Identify which cell holds the provided text, then report its (x, y) central coordinate. 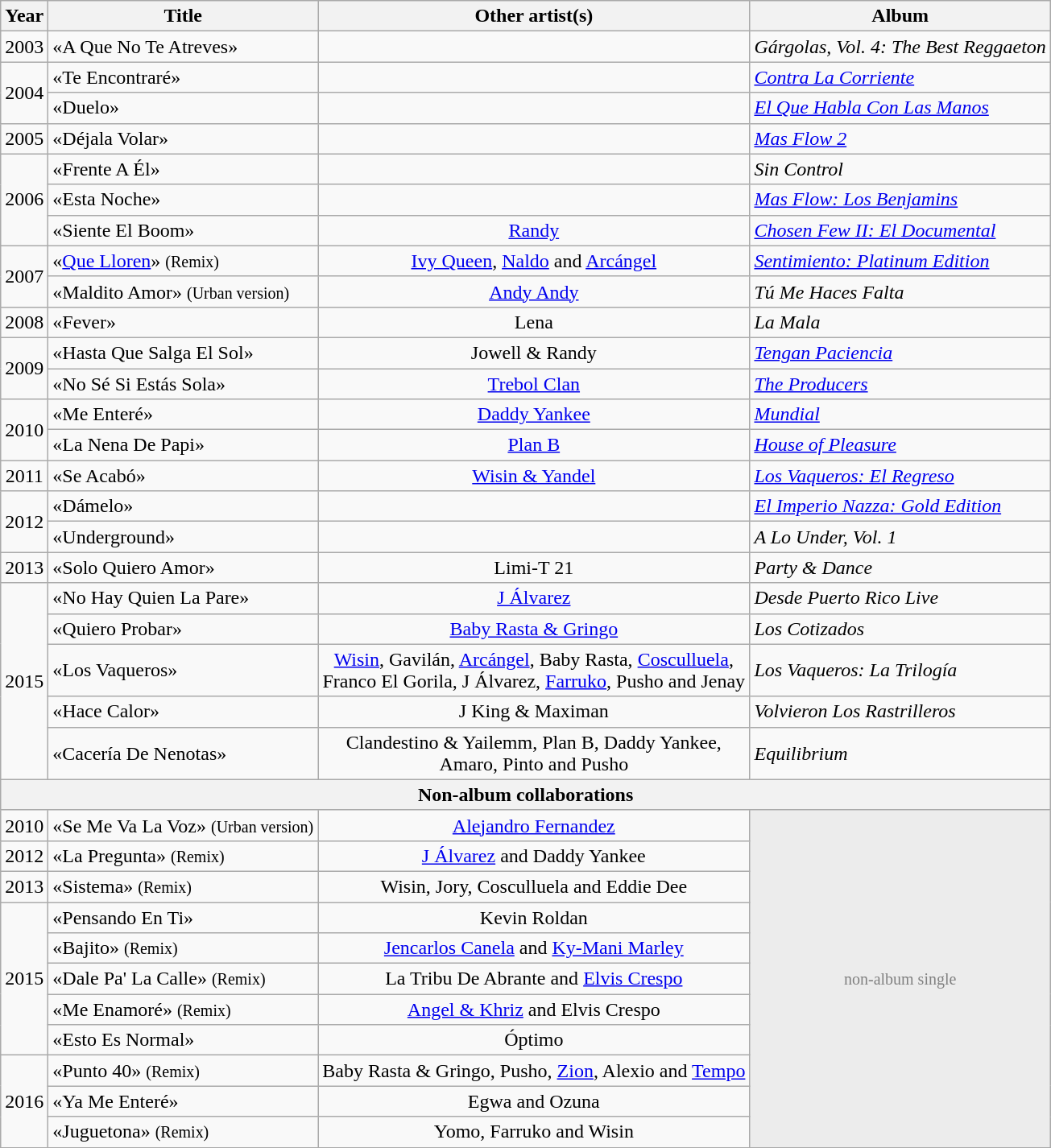
«Esta Noche» (184, 200)
Los Vaqueros: La Trilogía (900, 670)
El Imperio Nazza: Gold Edition (900, 506)
«Bajito» (Remix) (184, 948)
Mas Flow 2 (900, 138)
«Dale Pa' La Calle» (Remix) (184, 979)
Andy Andy (534, 291)
Baby Rasta & Gringo (534, 629)
«Cacería De Nenotas» (184, 754)
«Esto Es Normal» (184, 1040)
Limi-T 21 (534, 568)
Wisin & Yandel (534, 476)
«No Sé Si Estás Sola» (184, 384)
«Déjala Volar» (184, 138)
2005 (24, 138)
Chosen Few II: El Documental (900, 230)
«Pensando En Ti» (184, 917)
«Sistema» (Remix) (184, 886)
2011 (24, 476)
«Punto 40» (Remix) (184, 1071)
«Underground» (184, 537)
Album (900, 16)
«Duelo» (184, 108)
2004 (24, 93)
2007 (24, 276)
Other artist(s) (534, 16)
Wisin, Jory, Cosculluela and Eddie Dee (534, 886)
The Producers (900, 384)
J King & Maximan (534, 712)
Tengan Paciencia (900, 353)
La Tribu De Abrante and Elvis Crespo (534, 979)
Volvieron Los Rastrilleros (900, 712)
«A Que No Te Atreves» (184, 47)
Clandestino & Yailemm, Plan B, Daddy Yankee,Amaro, Pinto and Pusho (534, 754)
Egwa and Ozuna (534, 1101)
Kevin Roldan (534, 917)
«Me Enteré» (184, 415)
«Fever» (184, 322)
El Que Habla Con Las Manos (900, 108)
«Dámelo» (184, 506)
Sin Control (900, 169)
«Se Acabó» (184, 476)
Title (184, 16)
House of Pleasure (900, 445)
Jencarlos Canela and Ky-Mani Marley (534, 948)
«Quiero Probar» (184, 629)
Baby Rasta & Gringo, Pusho, Zion, Alexio and Tempo (534, 1071)
Desde Puerto Rico Live (900, 598)
«Siente El Boom» (184, 230)
Trebol Clan (534, 384)
2006 (24, 200)
Los Cotizados (900, 629)
2016 (24, 1101)
«Juguetona» (Remix) (184, 1132)
«Que Lloren» (Remix) (184, 261)
«Los Vaqueros» (184, 670)
«No Hay Quien La Pare» (184, 598)
Daddy Yankee (534, 415)
«Frente A Él» (184, 169)
Jowell & Randy (534, 353)
2009 (24, 368)
Angel & Khriz and Elvis Crespo (534, 1010)
Year (24, 16)
Lena (534, 322)
La Mala (900, 322)
Tú Me Haces Falta (900, 291)
«La Nena De Papi» (184, 445)
non-album single (900, 979)
«Te Encontraré» (184, 77)
Sentimiento: Platinum Edition (900, 261)
2003 (24, 47)
Óptimo (534, 1040)
Gárgolas, Vol. 4: The Best Reggaeton (900, 47)
Equilibrium (900, 754)
Randy (534, 230)
Contra La Corriente (900, 77)
«Hace Calor» (184, 712)
Wisin, Gavilán, Arcángel, Baby Rasta, Cosculluela,Franco El Gorila, J Álvarez, Farruko, Pusho and Jenay (534, 670)
A Lo Under, Vol. 1 (900, 537)
«Solo Quiero Amor» (184, 568)
Mas Flow: Los Benjamins (900, 200)
2008 (24, 322)
Mundial (900, 415)
Party & Dance (900, 568)
Alejandro Fernandez (534, 825)
«Me Enamoré» (Remix) (184, 1010)
J Álvarez (534, 598)
Los Vaqueros: El Regreso (900, 476)
Non-album collaborations (526, 795)
«Maldito Amor» (Urban version) (184, 291)
«Se Me Va La Voz» (Urban version) (184, 825)
Yomo, Farruko and Wisin (534, 1132)
J Álvarez and Daddy Yankee (534, 856)
«Ya Me Enteré» (184, 1101)
Ivy Queen, Naldo and Arcángel (534, 261)
Plan B (534, 445)
«La Pregunta» (Remix) (184, 856)
«Hasta Que Salga El Sol» (184, 353)
